Provide the (x, y) coordinate of the cell's center where the given text is located.  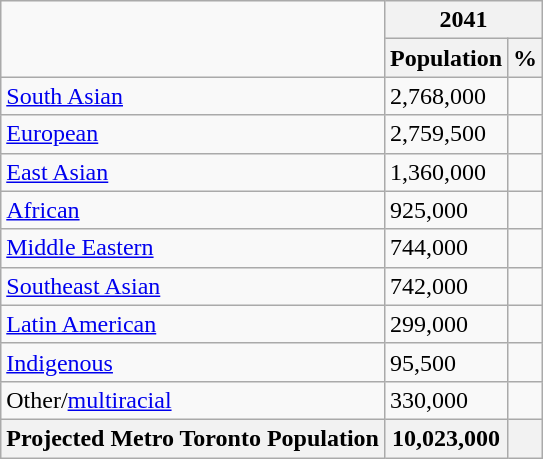
Middle Eastern (193, 248)
African (193, 210)
925,000 (446, 210)
330,000 (446, 400)
Latin American (193, 324)
Population (446, 58)
1,360,000 (446, 172)
Southeast Asian (193, 286)
742,000 (446, 286)
Indigenous (193, 362)
2,768,000 (446, 96)
Projected Metro Toronto Population (193, 438)
10,023,000 (446, 438)
2,759,500 (446, 134)
East Asian (193, 172)
299,000 (446, 324)
2041 (463, 20)
95,500 (446, 362)
744,000 (446, 248)
South Asian (193, 96)
% (526, 58)
Other/multiracial (193, 400)
European (193, 134)
